Detect which cell encompasses the target text, then output its (x, y) center coordinate. 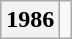
1986 (30, 20)
